Return the (X, Y) coordinate for the center point of the cell that contains the specified text.  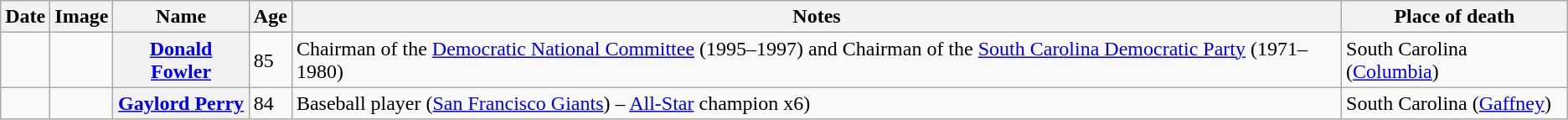
84 (270, 103)
Notes (816, 17)
Age (270, 17)
South Carolina (Gaffney) (1455, 103)
Gaylord Perry (181, 103)
Date (25, 17)
Donald Fowler (181, 60)
South Carolina (Columbia) (1455, 60)
85 (270, 60)
Name (181, 17)
Image (82, 17)
Chairman of the Democratic National Committee (1995–1997) and Chairman of the South Carolina Democratic Party (1971–1980) (816, 60)
Baseball player (San Francisco Giants) – All-Star champion x6) (816, 103)
Place of death (1455, 17)
